From the cell containing the given text, extract its center point as [x, y] coordinate. 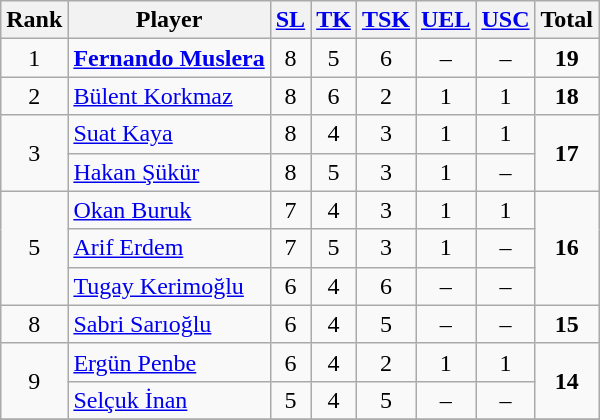
Rank [34, 20]
15 [567, 324]
UEL [446, 20]
14 [567, 381]
Bülent Korkmaz [169, 96]
Selçuk İnan [169, 400]
Total [567, 20]
SL [290, 20]
Fernando Muslera [169, 58]
USC [506, 20]
Okan Buruk [169, 210]
16 [567, 248]
Ergün Penbe [169, 362]
Arif Erdem [169, 248]
TSK [386, 20]
TK [334, 20]
Sabri Sarıoğlu [169, 324]
Player [169, 20]
Hakan Şükür [169, 172]
9 [34, 381]
Tugay Kerimoğlu [169, 286]
19 [567, 58]
18 [567, 96]
Suat Kaya [169, 134]
17 [567, 153]
